Scan for the cell matching the given text and deliver its (X, Y) coordinate at center. 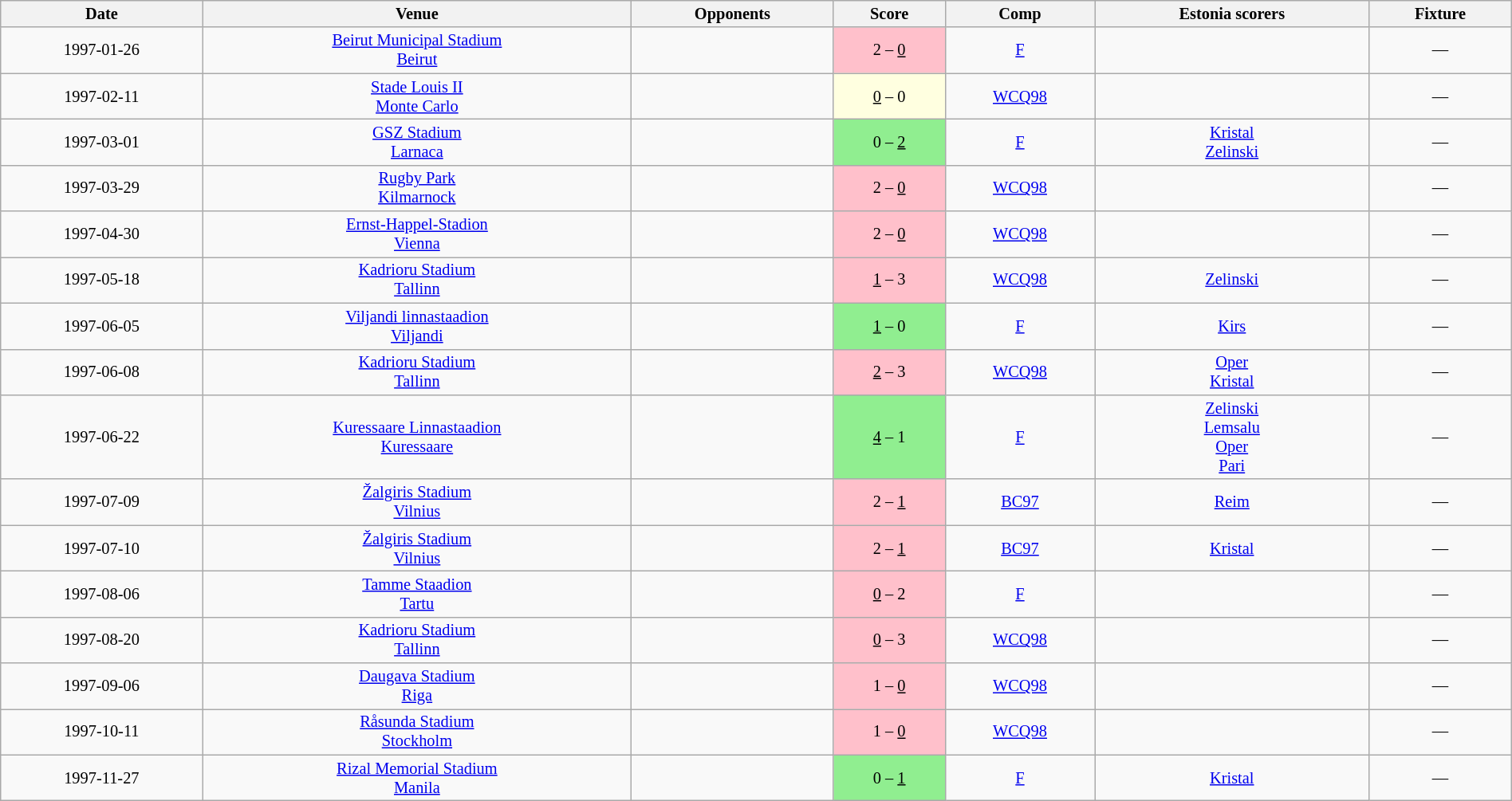
1997-06-05 (102, 326)
1997-02-11 (102, 96)
Kirs (1232, 326)
Fixture (1440, 14)
1997-03-29 (102, 188)
Stade Louis II Monte Carlo (417, 96)
1997-10-11 (102, 732)
Rugby Park Kilmarnock (417, 188)
Comp (1020, 14)
0 – 0 (889, 96)
Venue (417, 14)
Viljandi linnastaadionViljandi (417, 326)
1997-09-06 (102, 686)
1997-06-08 (102, 372)
Oper Kristal (1232, 372)
Zelinski (1232, 280)
Kuressaare LinnastaadionKuressaare (417, 437)
Beirut Municipal StadiumBeirut (417, 50)
Rizal Memorial Stadium Manila (417, 778)
1997-07-10 (102, 548)
Zelinski Lemsalu Oper Pari (1232, 437)
Date (102, 14)
4 – 1 (889, 437)
Råsunda Stadium Stockholm (417, 732)
Reim (1232, 502)
1997-06-22 (102, 437)
1997-11-27 (102, 778)
0 – 3 (889, 640)
1997-05-18 (102, 280)
1997-03-01 (102, 142)
2 – 3 (889, 372)
0 – 1 (889, 778)
Kristal Zelinski (1232, 142)
1997-04-30 (102, 234)
Score (889, 14)
1997-07-09 (102, 502)
Tamme Staadion Tartu (417, 594)
1 – 3 (889, 280)
GSZ Stadium Larnaca (417, 142)
1997-08-06 (102, 594)
Ernst-Happel-Stadion Vienna (417, 234)
Estonia scorers (1232, 14)
1997-01-26 (102, 50)
Daugava Stadium Riga (417, 686)
Opponents (732, 14)
1997-08-20 (102, 640)
